Find where the given text appears and provide that cell's center as [X, Y] coordinate. 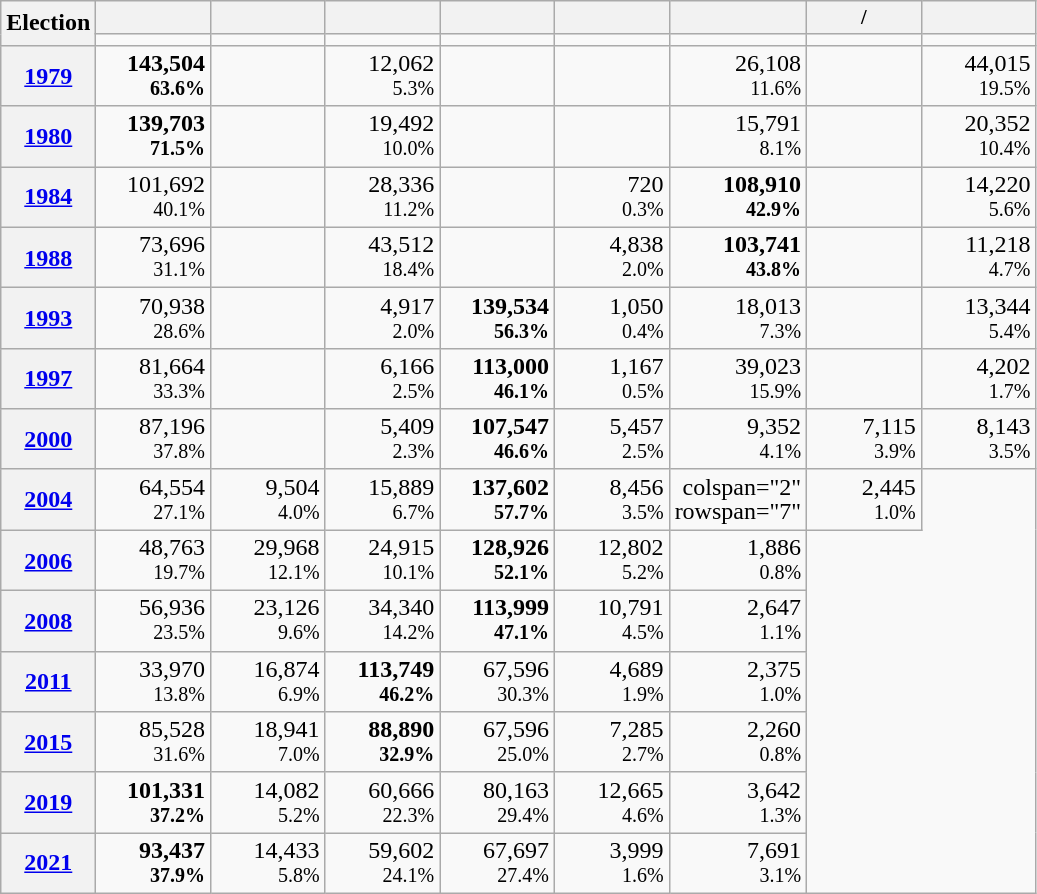
7200.3% [612, 198]
2008 [48, 622]
59,60224.1% [382, 864]
15,8896.7% [382, 500]
1,8860.8% [738, 560]
4,2021.7% [978, 378]
2004 [48, 500]
2,2600.8% [738, 742]
1979 [48, 76]
128,92652.1% [498, 560]
67,69727.4% [498, 864]
28,33611.2% [382, 198]
29,96812.1% [268, 560]
12,0625.3% [382, 76]
143,50463.6% [154, 76]
88,89032.9% [382, 742]
26,10811.6% [738, 76]
2,4451.0% [864, 500]
2,3751.0% [738, 682]
Election [48, 24]
2000 [48, 440]
2,6471.1% [738, 622]
67,59630.3% [498, 682]
3,6421.3% [738, 802]
9,3524.1% [738, 440]
/ [864, 18]
60,66622.3% [382, 802]
15,7918.1% [738, 136]
2021 [48, 864]
9,5044.0% [268, 500]
18,0137.3% [738, 318]
1,1670.5% [612, 378]
64,55427.1% [154, 500]
18,9417.0% [268, 742]
1984 [48, 198]
colspan="2" rowspan="7" [738, 500]
43,51218.4% [382, 258]
1997 [48, 378]
7,2852.7% [612, 742]
56,93623.5% [154, 622]
20,35210.4% [978, 136]
7,6913.1% [738, 864]
8,4563.5% [612, 500]
8,1433.5% [978, 440]
101,33137.2% [154, 802]
16,8746.9% [268, 682]
4,9172.0% [382, 318]
103,74143.8% [738, 258]
12,6654.6% [612, 802]
101,69240.1% [154, 198]
2019 [48, 802]
113,00046.1% [498, 378]
81,66433.3% [154, 378]
14,2205.6% [978, 198]
10,7914.5% [612, 622]
2011 [48, 682]
139,70371.5% [154, 136]
4,6891.9% [612, 682]
33,97013.8% [154, 682]
1993 [48, 318]
80,16329.4% [498, 802]
93,43737.9% [154, 864]
70,93828.6% [154, 318]
113,99947.1% [498, 622]
2015 [48, 742]
14,4335.8% [268, 864]
14,0825.2% [268, 802]
139,53456.3% [498, 318]
137,60257.7% [498, 500]
87,19637.8% [154, 440]
113,74946.2% [382, 682]
44,01519.5% [978, 76]
13,3445.4% [978, 318]
1988 [48, 258]
1,0500.4% [612, 318]
3,9991.6% [612, 864]
5,4092.3% [382, 440]
85,52831.6% [154, 742]
7,1153.9% [864, 440]
2006 [48, 560]
39,02315.9% [738, 378]
1980 [48, 136]
5,4572.5% [612, 440]
34,34014.2% [382, 622]
48,76319.7% [154, 560]
19,49210.0% [382, 136]
67,59625.0% [498, 742]
24,91510.1% [382, 560]
23,1269.6% [268, 622]
73,69631.1% [154, 258]
12,8025.2% [612, 560]
6,1662.5% [382, 378]
11,2184.7% [978, 258]
4,8382.0% [612, 258]
108,91042.9% [738, 198]
107,54746.6% [498, 440]
